Pinpoint the cell where the given text exists, returning its [X, Y] midpoint coordinate. 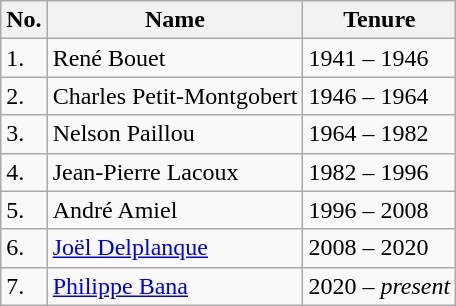
Charles Petit-Montgobert [175, 96]
2008 – 2020 [380, 248]
No. [24, 20]
André Amiel [175, 210]
2020 – present [380, 286]
6. [24, 248]
3. [24, 134]
Joël Delplanque [175, 248]
1996 – 2008 [380, 210]
René Bouet [175, 58]
5. [24, 210]
1941 – 1946 [380, 58]
1946 – 1964 [380, 96]
1. [24, 58]
1982 – 1996 [380, 172]
Name [175, 20]
1964 – 1982 [380, 134]
7. [24, 286]
2. [24, 96]
4. [24, 172]
Nelson Paillou [175, 134]
Jean-Pierre Lacoux [175, 172]
Philippe Bana [175, 286]
Tenure [380, 20]
